Detect which cell encompasses the target text, then output its (X, Y) center coordinate. 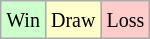
Draw (72, 20)
Win (24, 20)
Loss (126, 20)
